From the cell containing the given text, extract its center point as (x, y) coordinate. 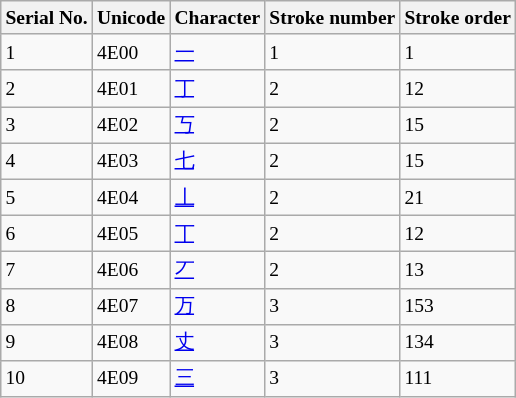
丆 (218, 270)
134 (458, 342)
七 (218, 161)
万 (218, 306)
丄 (218, 197)
153 (458, 306)
13 (458, 270)
4E07 (131, 306)
4E05 (131, 233)
7 (47, 270)
Character (218, 18)
8 (47, 306)
4 (47, 161)
丈 (218, 342)
一 (218, 52)
4E06 (131, 270)
Stroke number (332, 18)
4E01 (131, 88)
10 (47, 379)
丅 (218, 233)
4E02 (131, 125)
6 (47, 233)
4E03 (131, 161)
丁 (218, 88)
111 (458, 379)
4E00 (131, 52)
Unicode (131, 18)
5 (47, 197)
4E04 (131, 197)
9 (47, 342)
Serial No. (47, 18)
21 (458, 197)
三 (218, 379)
4E08 (131, 342)
4E09 (131, 379)
Stroke order (458, 18)
丂 (218, 125)
